Return the (X, Y) coordinate for the center point of the cell that contains the specified text.  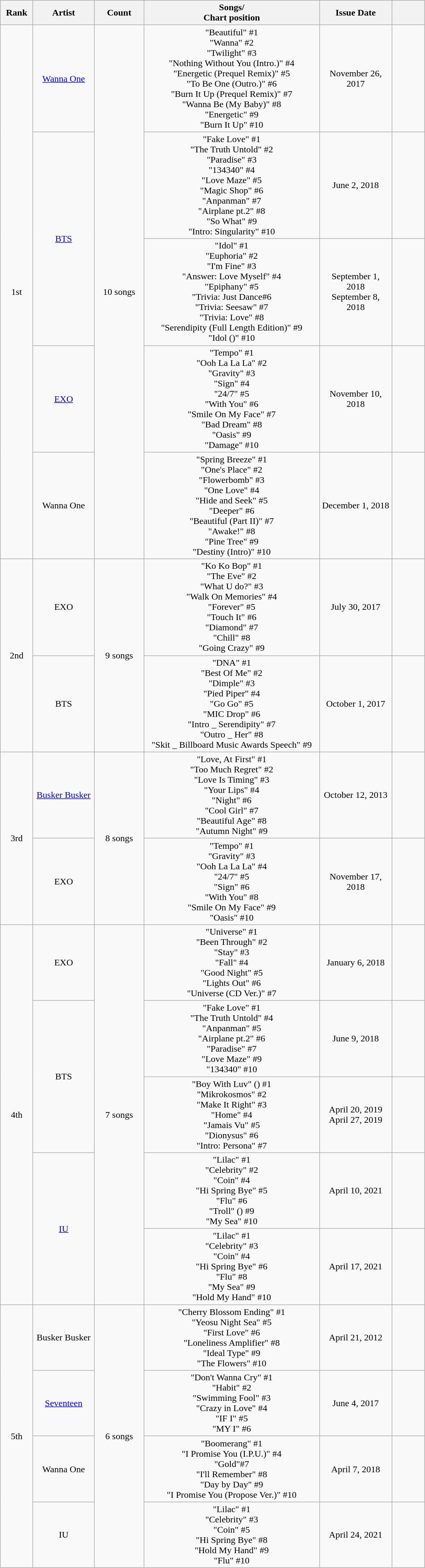
November 10, 2018 (356, 399)
November 26, 2017 (356, 78)
June 9, 2018 (356, 1038)
"Boomerang" #1"I Promise You (I.P.U.)" #4"Gold"#7"I'll Remember" #8"Day by Day" #9"I Promise You (Propose Ver.)" #10 (232, 1469)
Seventeen (64, 1403)
"Lilac" #1"Celebrity" #3"Coin" #4"Hi Spring Bye" #6"Flu" #8"My Sea" #9"Hold My Hand" #10 (232, 1267)
Count (119, 13)
January 6, 2018 (356, 962)
November 17, 2018 (356, 881)
"Cherry Blossom Ending" #1"Yeosu Night Sea" #5"First Love" #6"Loneliness Amplifier" #8"Ideal Type" #9"The Flowers" #10 (232, 1337)
December 1, 2018 (356, 505)
7 songs (119, 1114)
6 songs (119, 1436)
"Love, At First" #1"Too Much Regret" #2"Love Is Timing" #3"Your Lips" #4"Night" #6"Cool Girl" #7"Beautiful Age" #8"Autumn Night" #9 (232, 795)
Artist (64, 13)
Songs/Chart position (232, 13)
June 4, 2017 (356, 1403)
"Don't Wanna Cry" #1"Habit" #2"Swimming Fool" #3"Crazy in Love" #4"IF I" #5"MY I" #6 (232, 1403)
October 12, 2013 (356, 795)
October 1, 2017 (356, 704)
"Fake Love" #1"The Truth Untold" #4"Anpanman" #5"Airplane pt.2" #6"Paradise" #7"Love Maze" #9"134340" #10 (232, 1038)
April 10, 2021 (356, 1191)
"Universe" #1"Been Through" #2"Stay" #3"Fall" #4"Good Night" #5"Lights Out" #6"Universe (CD Ver.)" #7 (232, 962)
"Lilac" #1"Celebrity" #3"Coin" #5"Hi Spring Bye" #8"Hold My Hand" #9"Flu" #10 (232, 1535)
"Boy With Luv" () #1"Mikrokosmos" #2"Make It Right" #3"Home" #4"Jamais Vu" #5"Dionysus" #6"Intro: Persona" #7 (232, 1115)
9 songs (119, 655)
1st (17, 292)
Issue Date (356, 13)
April 17, 2021 (356, 1267)
"Ko Ko Bop" #1"The Eve" #2"What U do?" #3"Walk On Memories" #4"Forever" #5"Touch It" #6"Diamond" #7"Chill" #8"Going Crazy" #9 (232, 607)
4th (17, 1114)
"Tempo" #1"Gravity" #3"Ooh La La La" #4"24/7" #5"Sign" #6"With You" #8"Smile On My Face" #9"Oasis" #10 (232, 881)
September 1, 2018September 8, 2018 (356, 292)
April 24, 2021 (356, 1535)
April 7, 2018 (356, 1469)
5th (17, 1436)
8 songs (119, 838)
"Tempo" #1"Ooh La La La" #2"Gravity" #3"Sign" #4"24/7" #5"With You" #6"Smile On My Face" #7"Bad Dream" #8"Oasis" #9"Damage" #10 (232, 399)
Rank (17, 13)
3rd (17, 838)
10 songs (119, 292)
June 2, 2018 (356, 185)
2nd (17, 655)
April 20, 2019April 27, 2019 (356, 1115)
"Lilac" #1"Celebrity" #2"Coin" #4"Hi Spring Bye" #5"Flu" #6"Troll" () #9"My Sea" #10 (232, 1191)
April 21, 2012 (356, 1337)
July 30, 2017 (356, 607)
